Return (X, Y) of the center of cell containing provided text 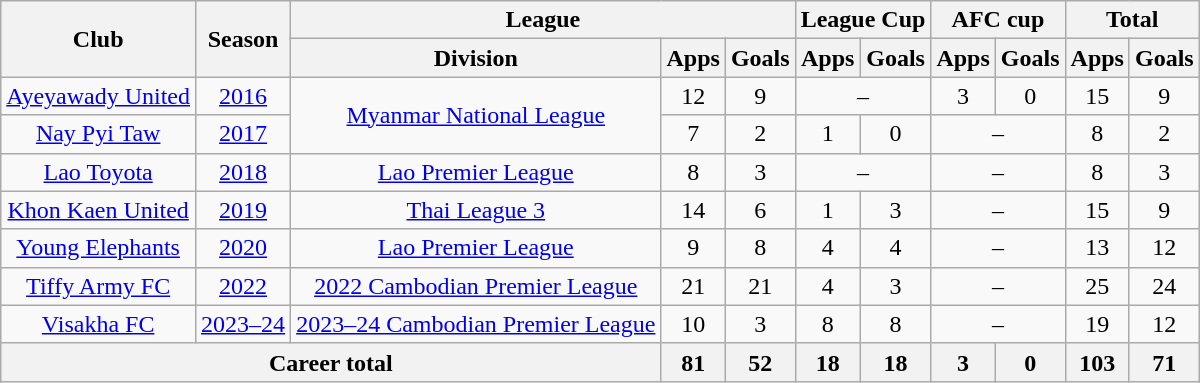
Nay Pyi Taw (98, 134)
2016 (244, 96)
Thai League 3 (476, 210)
103 (1097, 362)
Khon Kaen United (98, 210)
AFC cup (998, 20)
Ayeyawady United (98, 96)
81 (693, 362)
24 (1164, 286)
14 (693, 210)
2018 (244, 172)
10 (693, 324)
2020 (244, 248)
13 (1097, 248)
71 (1164, 362)
Tiffy Army FC (98, 286)
League (543, 20)
Visakha FC (98, 324)
Lao Toyota (98, 172)
2023–24 (244, 324)
6 (760, 210)
2022 (244, 286)
7 (693, 134)
2022 Cambodian Premier League (476, 286)
25 (1097, 286)
19 (1097, 324)
2023–24 Cambodian Premier League (476, 324)
2019 (244, 210)
Myanmar National League (476, 115)
Career total (331, 362)
Season (244, 39)
2017 (244, 134)
Young Elephants (98, 248)
Club (98, 39)
Total (1132, 20)
52 (760, 362)
League Cup (863, 20)
Division (476, 58)
